Return (x, y) of the center of cell containing provided text 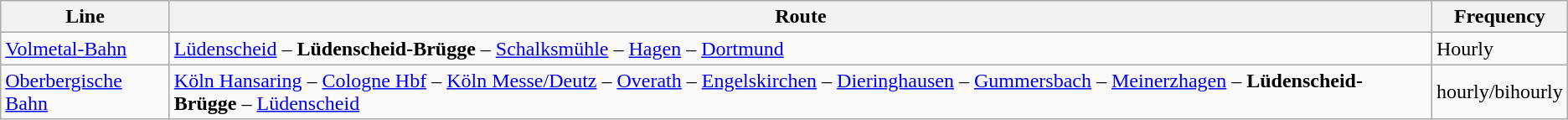
Frequency (1500, 17)
Oberbergische Bahn (85, 92)
Hourly (1500, 49)
Route (801, 17)
Line (85, 17)
Volmetal-Bahn (85, 49)
Lüdenscheid – Lüdenscheid-Brügge – Schalksmühle – Hagen – Dortmund (801, 49)
hourly/bihourly (1500, 92)
